Extract the (x, y) coordinate from the center of the cell holding the provided text.  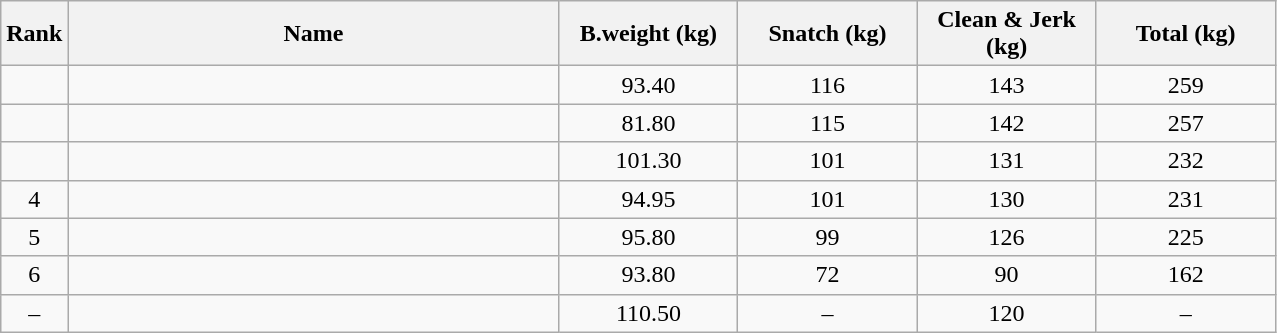
116 (828, 85)
Snatch (kg) (828, 34)
115 (828, 123)
101.30 (648, 161)
72 (828, 275)
232 (1186, 161)
Clean & Jerk (kg) (1006, 34)
110.50 (648, 313)
B.weight (kg) (648, 34)
6 (34, 275)
120 (1006, 313)
130 (1006, 199)
143 (1006, 85)
94.95 (648, 199)
4 (34, 199)
225 (1186, 237)
81.80 (648, 123)
131 (1006, 161)
259 (1186, 85)
95.80 (648, 237)
231 (1186, 199)
90 (1006, 275)
257 (1186, 123)
Total (kg) (1186, 34)
Rank (34, 34)
93.80 (648, 275)
126 (1006, 237)
Name (314, 34)
142 (1006, 123)
5 (34, 237)
162 (1186, 275)
99 (828, 237)
93.40 (648, 85)
